Capture the cell that displays the provided text and extract its (x, y) central coordinate. 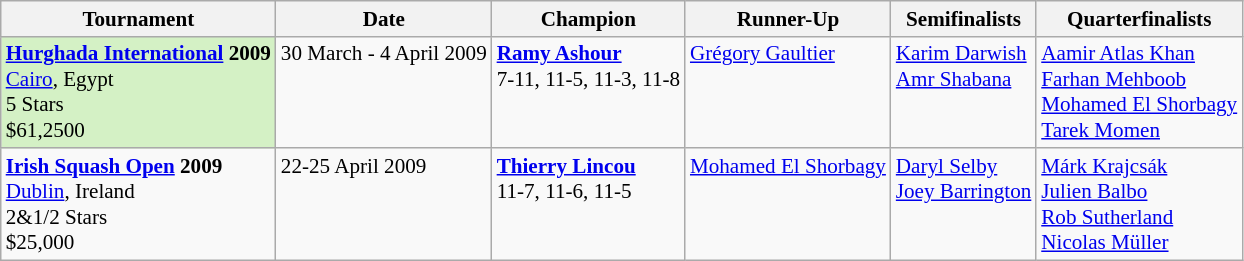
22-25 April 2009 (384, 204)
Irish Squash Open 2009 Dublin, Ireland2&1/2 Stars$25,000 (138, 204)
Champion (588, 18)
Daryl Selby Joey Barrington (964, 204)
Hurghada International 2009 Cairo, Egypt5 Stars$61,2500 (138, 92)
Mohamed El Shorbagy (788, 204)
Karim Darwish Amr Shabana (964, 92)
Márk Krajcsák Julien Balbo Rob Sutherland Nicolas Müller (1139, 204)
Runner-Up (788, 18)
Thierry Lincou11-7, 11-6, 11-5 (588, 204)
Grégory Gaultier (788, 92)
Tournament (138, 18)
Quarterfinalists (1139, 18)
Semifinalists (964, 18)
Aamir Atlas Khan Farhan Mehboob Mohamed El Shorbagy Tarek Momen (1139, 92)
Ramy Ashour7-11, 11-5, 11-3, 11-8 (588, 92)
30 March - 4 April 2009 (384, 92)
Date (384, 18)
